Identify which cell holds the provided text, then report its (X, Y) central coordinate. 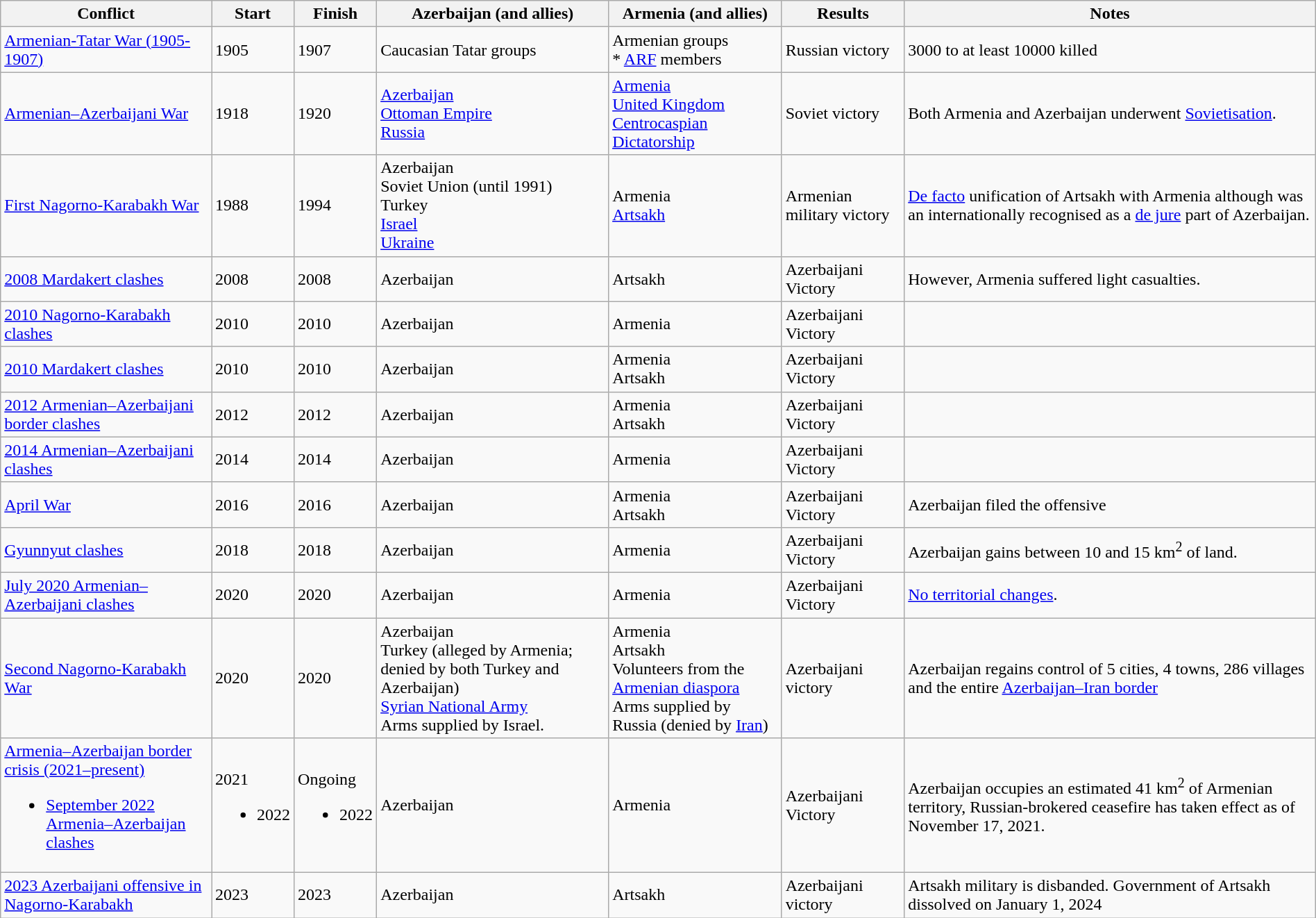
Results (843, 14)
Artsakh military is disbanded. Government of Artsakh dissolved on January 1, 2024 (1111, 896)
Both Armenia and Azerbaijan underwent Sovietisation. (1111, 114)
Finish (336, 14)
ArmeniaUnited KingdomCentrocaspian Dictatorship (695, 114)
Armenia (and allies) (695, 14)
1988 (253, 206)
1994 (336, 206)
April War (106, 504)
First Nagorno-Karabakh War (106, 206)
2010 Nagorno-Karabakh clashes (106, 324)
AzerbaijanOttoman EmpireRussia (493, 114)
Armenian–Azerbaijani War (106, 114)
Armenian military victory (843, 206)
Azerbaijan filed the offensive (1111, 504)
1920 (336, 114)
2008 Mardakert clashes (106, 279)
No territorial changes. (1111, 594)
20212022 (253, 806)
Armenian groups * ARF members (695, 50)
1905 (253, 50)
De facto unification of Artsakh with Armenia although was an internationally recognised as a de jure part of Azerbaijan. (1111, 206)
Conflict (106, 14)
3000 to at least 10000 killed (1111, 50)
Ongoing2022 (336, 806)
2012 Armenian–Azerbaijani border clashes (106, 414)
2023 Azerbaijani offensive in Nagorno-Karabakh (106, 896)
However, Armenia suffered light casualties. (1111, 279)
Azerbaijan gains between 10 and 15 km2 of land. (1111, 550)
Azerbaijan (and allies) (493, 14)
AzerbaijanSoviet Union (until 1991)TurkeyIsraelUkraine (493, 206)
1918 (253, 114)
Azerbaijan regains control of 5 cities, 4 towns, 286 villages and the entire Azerbaijan–Iran border (1111, 678)
AzerbaijanTurkey (alleged by Armenia; denied by both Turkey and Azerbaijan)Syrian National ArmyArms supplied by Israel. (493, 678)
Notes (1111, 14)
2010 Mardakert clashes (106, 369)
1907 (336, 50)
Armenian-Tatar War (1905-1907) (106, 50)
2014 Armenian–Azerbaijani clashes (106, 460)
Armenia–Azerbaijan border crisis (2021–present)September 2022 Armenia–Azerbaijan clashes (106, 806)
Gyunnyut clashes (106, 550)
Russian victory (843, 50)
Azerbaijan occupies an estimated 41 km2 of Armenian territory, Russian-brokered ceasefire has taken effect as of November 17, 2021. (1111, 806)
Caucasian Tatar groups (493, 50)
Soviet victory (843, 114)
July 2020 Armenian–Azerbaijani clashes (106, 594)
Start (253, 14)
Second Nagorno-Karabakh War (106, 678)
ArmeniaArtsakhVolunteers from the Armenian diasporaArms supplied by Russia (denied by Iran) (695, 678)
